Find where the given text appears and provide that cell's center as (x, y) coordinate. 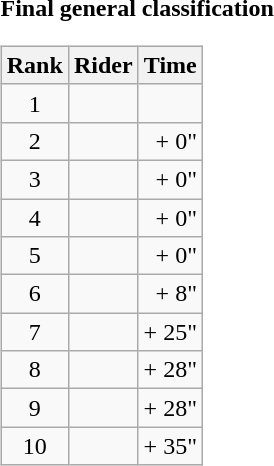
+ 8" (170, 294)
8 (34, 370)
1 (34, 103)
Rider (103, 65)
2 (34, 141)
Time (170, 65)
+ 35" (170, 446)
10 (34, 446)
4 (34, 217)
9 (34, 408)
3 (34, 179)
Rank (34, 65)
+ 25" (170, 332)
5 (34, 256)
7 (34, 332)
6 (34, 294)
